Locate the cell with the specified text and output its (X, Y) center coordinate. 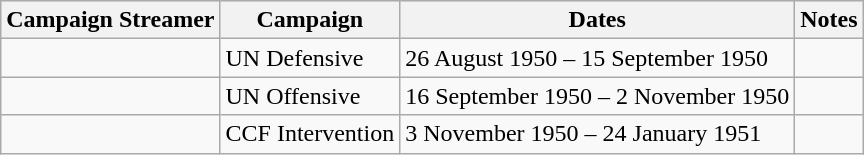
26 August 1950 – 15 September 1950 (598, 58)
UN Defensive (310, 58)
Dates (598, 20)
UN Offensive (310, 96)
Campaign Streamer (110, 20)
CCF Intervention (310, 134)
16 September 1950 – 2 November 1950 (598, 96)
3 November 1950 – 24 January 1951 (598, 134)
Notes (829, 20)
Campaign (310, 20)
